Return (X, Y) of the center of cell containing provided text 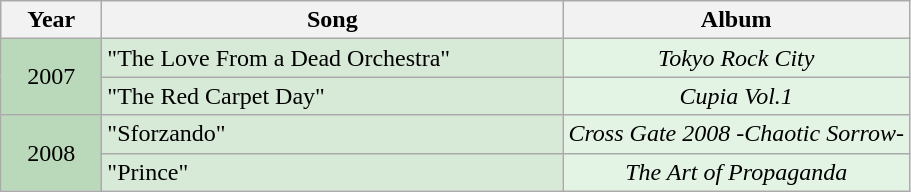
Year (52, 20)
"Sforzando" (332, 134)
Cross Gate 2008 -Chaotic Sorrow- (736, 134)
"Prince" (332, 172)
Tokyo Rock City (736, 58)
"The Love From a Dead Orchestra" (332, 58)
2007 (52, 77)
Cupia Vol.1 (736, 96)
The Art of Propaganda (736, 172)
Album (736, 20)
Song (332, 20)
2008 (52, 153)
"The Red Carpet Day" (332, 96)
